Identify which cell holds the provided text, then report its (x, y) central coordinate. 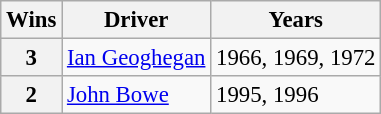
Driver (136, 20)
Ian Geoghegan (136, 58)
2 (32, 95)
3 (32, 58)
Years (296, 20)
Wins (32, 20)
1966, 1969, 1972 (296, 58)
1995, 1996 (296, 95)
John Bowe (136, 95)
